Extract the [x, y] coordinate from the center of the cell holding the provided text.  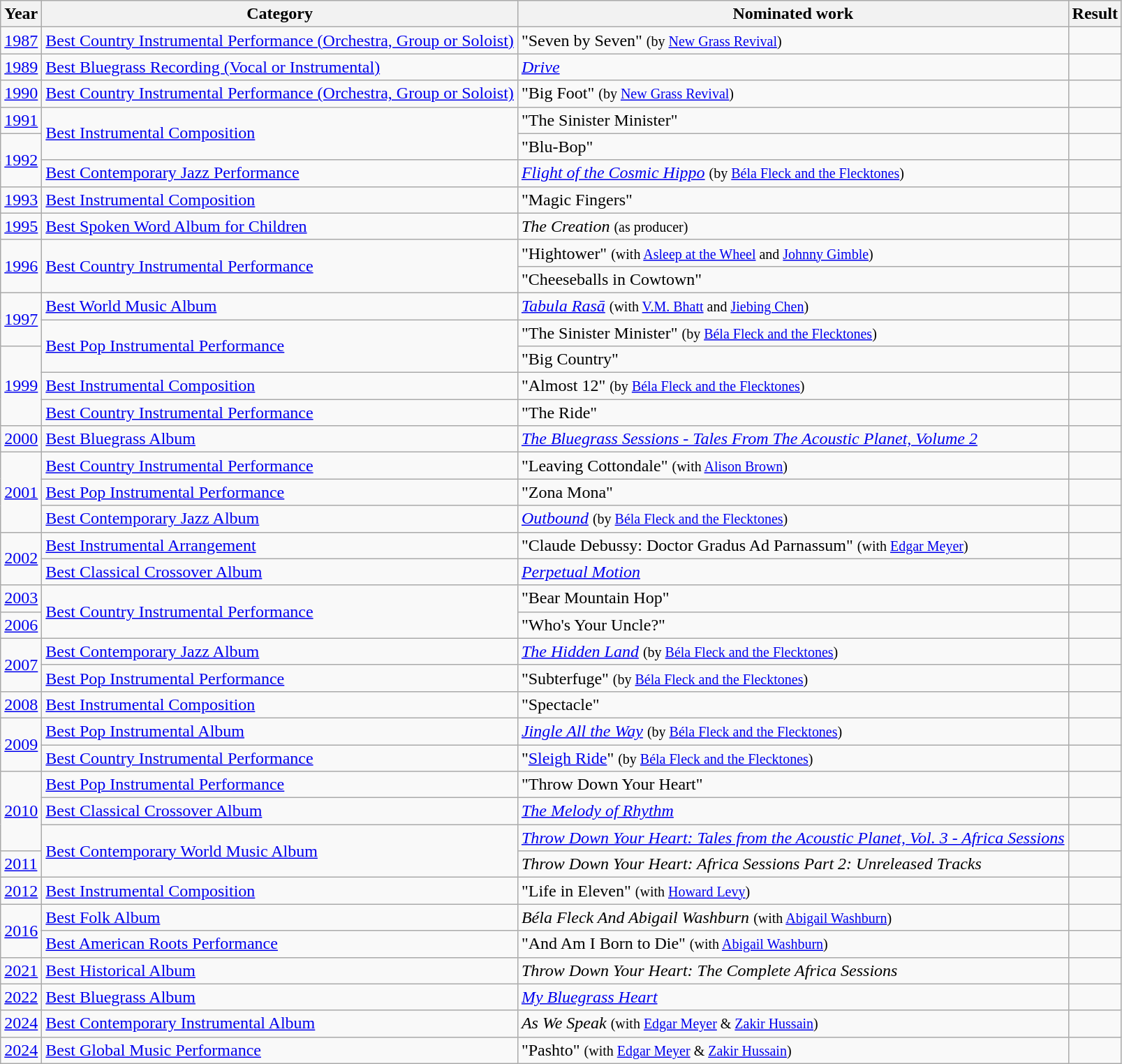
"Big Foot" (by New Grass Revival) [793, 94]
2007 [21, 665]
"Zona Mona" [793, 492]
1995 [21, 226]
1991 [21, 120]
2012 [21, 891]
Throw Down Your Heart: The Complete Africa Sessions [793, 970]
1989 [21, 67]
"Blu-Bop" [793, 147]
2000 [21, 439]
"Almost 12" (by Béla Fleck and the Flecktones) [793, 386]
Perpetual Motion [793, 572]
"Subterfuge" (by Béla Fleck and the Flecktones) [793, 678]
Best American Roots Performance [280, 944]
Flight of the Cosmic Hippo (by Béla Fleck and the Flecktones) [793, 173]
2011 [21, 864]
Best Pop Instrumental Album [280, 731]
2003 [21, 598]
2021 [21, 970]
"And Am I Born to Die" (with Abigail Washburn) [793, 944]
Throw Down Your Heart: Tales from the Acoustic Planet, Vol. 3 - Africa Sessions [793, 838]
"Life in Eleven" (with Howard Levy) [793, 891]
2002 [21, 559]
"Bear Mountain Hop" [793, 598]
The Creation (as producer) [793, 226]
Drive [793, 67]
2010 [21, 811]
2001 [21, 492]
The Bluegrass Sessions - Tales From The Acoustic Planet, Volume 2 [793, 439]
"Claude Debussy: Doctor Gradus Ad Parnassum" (with Edgar Meyer) [793, 545]
1996 [21, 266]
2009 [21, 744]
"Leaving Cottondale" (with Alison Brown) [793, 466]
Best Instrumental Arrangement [280, 545]
2006 [21, 625]
Best Folk Album [280, 917]
1999 [21, 386]
Outbound (by Béla Fleck and the Flecktones) [793, 519]
"Pashto" (with Edgar Meyer & Zakir Hussain) [793, 1050]
Category [280, 14]
Best Historical Album [280, 970]
My Bluegrass Heart [793, 997]
Year [21, 14]
"Sleigh Ride" (by Béla Fleck and the Flecktones) [793, 758]
Nominated work [793, 14]
Best Bluegrass Recording (Vocal or Instrumental) [280, 67]
"The Ride" [793, 413]
"Magic Fingers" [793, 200]
1997 [21, 319]
"The Sinister Minister" [793, 120]
Tabula Rasā (with V.M. Bhatt and Jiebing Chen) [793, 306]
1987 [21, 40]
Béla Fleck And Abigail Washburn (with Abigail Washburn) [793, 917]
Best Contemporary World Music Album [280, 851]
1993 [21, 200]
Best World Music Album [280, 306]
2016 [21, 931]
"Cheeseballs in Cowtown" [793, 279]
Jingle All the Way (by Béla Fleck and the Flecktones) [793, 731]
The Melody of Rhythm [793, 811]
2008 [21, 704]
Best Spoken Word Album for Children [280, 226]
1990 [21, 94]
"Big Country" [793, 360]
"The Sinister Minister" (by Béla Fleck and the Flecktones) [793, 333]
"Seven by Seven" (by New Grass Revival) [793, 40]
"Spectacle" [793, 704]
2022 [21, 997]
As We Speak (with Edgar Meyer & Zakir Hussain) [793, 1024]
Throw Down Your Heart: Africa Sessions Part 2: Unreleased Tracks [793, 864]
Best Contemporary Jazz Performance [280, 173]
The Hidden Land (by Béla Fleck and the Flecktones) [793, 651]
Best Global Music Performance [280, 1050]
Result [1095, 14]
Best Contemporary Instrumental Album [280, 1024]
"Who's Your Uncle?" [793, 625]
1992 [21, 160]
"Hightower" (with Asleep at the Wheel and Johnny Gimble) [793, 253]
"Throw Down Your Heart" [793, 785]
